Locate the cell with the specified text and output its (x, y) center coordinate. 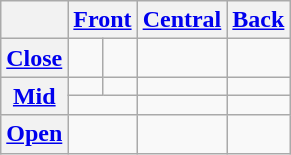
Back (258, 20)
Mid (34, 96)
Open (34, 134)
Central (182, 20)
Close (34, 58)
Front (102, 20)
